Extract the [X, Y] coordinate from the center of the cell holding the provided text.  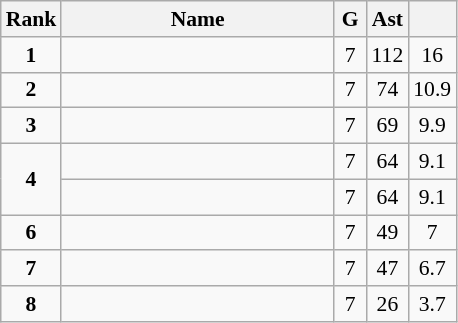
47 [388, 269]
26 [388, 304]
16 [432, 55]
2 [32, 90]
Name [198, 19]
8 [32, 304]
Rank [32, 19]
Ast [388, 19]
6 [32, 233]
9.9 [432, 126]
3.7 [432, 304]
1 [32, 55]
3 [32, 126]
6.7 [432, 269]
69 [388, 126]
10.9 [432, 90]
4 [32, 180]
G [350, 19]
74 [388, 90]
49 [388, 233]
112 [388, 55]
